Scan for the cell matching the given text and deliver its [x, y] coordinate at center. 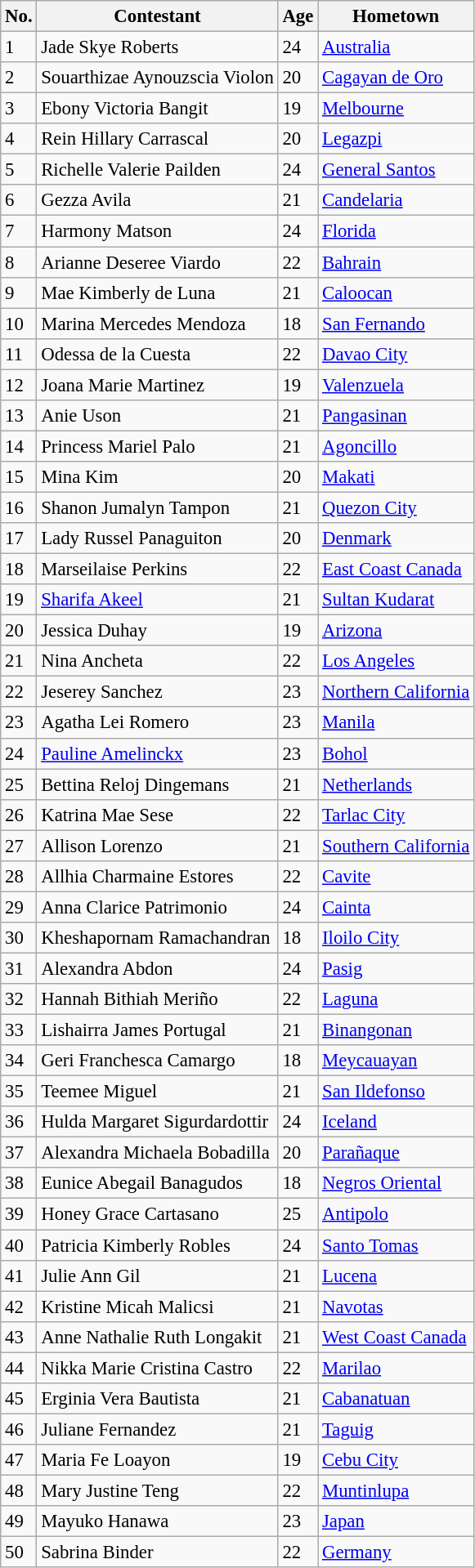
Jessica Duhay [157, 631]
36 [19, 1122]
Odessa de la Cuesta [157, 354]
Hometown [396, 16]
Parañaque [396, 1153]
Anna Clarice Patrimonio [157, 907]
Cainta [396, 907]
17 [19, 538]
44 [19, 1368]
12 [19, 385]
Florida [396, 231]
Souarthizae Aynouzscia Violon [157, 78]
Manila [396, 723]
Allhia Charmaine Estores [157, 877]
Mina Kim [157, 477]
8 [19, 262]
Mayuko Hanawa [157, 1521]
Anie Uson [157, 416]
30 [19, 938]
5 [19, 170]
Geri Franchesca Camargo [157, 1061]
4 [19, 139]
6 [19, 200]
Kheshapornam Ramachandran [157, 938]
Hannah Bithiah Meriño [157, 999]
13 [19, 416]
Caloocan [396, 293]
Contestant [157, 16]
Mae Kimberly de Luna [157, 293]
Sultan Kudarat [396, 600]
San Ildefonso [396, 1092]
Nikka Marie Cristina Castro [157, 1368]
Juliane Fernandez [157, 1429]
Alexandra Michaela Bobadilla [157, 1153]
Eunice Abegail Banagudos [157, 1184]
Mary Justine Teng [157, 1490]
14 [19, 446]
Honey Grace Cartasano [157, 1214]
Laguna [396, 999]
32 [19, 999]
41 [19, 1275]
Cagayan de Oro [396, 78]
Cebu City [396, 1460]
Makati [396, 477]
Joana Marie Martinez [157, 385]
Cavite [396, 877]
Melbourne [396, 109]
Gezza Avila [157, 200]
Bettina Reloj Dingemans [157, 784]
Marina Mercedes Mendoza [157, 324]
16 [19, 507]
39 [19, 1214]
Richelle Valerie Pailden [157, 170]
Lishairra James Portugal [157, 1030]
Shanon Jumalyn Tampon [157, 507]
Agoncillo [396, 446]
Tarlac City [396, 815]
Pauline Amelinckx [157, 753]
45 [19, 1399]
40 [19, 1245]
37 [19, 1153]
Negros Oriental [396, 1184]
34 [19, 1061]
Anne Nathalie Ruth Longakit [157, 1337]
31 [19, 968]
Katrina Mae Sese [157, 815]
West Coast Canada [396, 1337]
East Coast Canada [396, 570]
29 [19, 907]
Legazpi [396, 139]
7 [19, 231]
Meycauayan [396, 1061]
Netherlands [396, 784]
Northern California [396, 692]
Maria Fe Loayon [157, 1460]
26 [19, 815]
Allison Lorenzo [157, 846]
Ebony Victoria Bangit [157, 109]
Davao City [396, 354]
Agatha Lei Romero [157, 723]
Arianne Deseree Viardo [157, 262]
Australia [396, 47]
Age [298, 16]
49 [19, 1521]
Sabrina Binder [157, 1552]
3 [19, 109]
Denmark [396, 538]
No. [19, 16]
Marilao [396, 1368]
27 [19, 846]
Jeserey Sanchez [157, 692]
46 [19, 1429]
Teemee Miguel [157, 1092]
Patricia Kimberly Robles [157, 1245]
Taguig [396, 1429]
1 [19, 47]
Los Angeles [396, 661]
Navotas [396, 1307]
Muntinlupa [396, 1490]
9 [19, 293]
Rein Hillary Carrascal [157, 139]
Quezon City [396, 507]
35 [19, 1092]
48 [19, 1490]
50 [19, 1552]
38 [19, 1184]
Marseilaise Perkins [157, 570]
2 [19, 78]
Southern California [396, 846]
47 [19, 1460]
Valenzuela [396, 385]
Pangasinan [396, 416]
43 [19, 1337]
Harmony Matson [157, 231]
Lucena [396, 1275]
Hulda Margaret Sigurdardottir [157, 1122]
Bohol [396, 753]
Arizona [396, 631]
Pasig [396, 968]
Sharifa Akeel [157, 600]
33 [19, 1030]
Germany [396, 1552]
11 [19, 354]
Princess Mariel Palo [157, 446]
Cabanatuan [396, 1399]
15 [19, 477]
Iceland [396, 1122]
Japan [396, 1521]
Alexandra Abdon [157, 968]
Santo Tomas [396, 1245]
Antipolo [396, 1214]
Lady Russel Panaguiton [157, 538]
San Fernando [396, 324]
Kristine Micah Malicsi [157, 1307]
Jade Skye Roberts [157, 47]
Candelaria [396, 200]
42 [19, 1307]
Iloilo City [396, 938]
10 [19, 324]
Nina Ancheta [157, 661]
Binangonan [396, 1030]
Erginia Vera Bautista [157, 1399]
28 [19, 877]
Julie Ann Gil [157, 1275]
Bahrain [396, 262]
General Santos [396, 170]
